Scan for the cell matching the given text and deliver its [X, Y] coordinate at center. 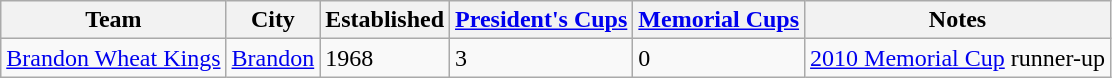
Brandon Wheat Kings [114, 58]
City [273, 20]
Notes [958, 20]
Memorial Cups [719, 20]
2010 Memorial Cup runner-up [958, 58]
0 [719, 58]
Brandon [273, 58]
3 [542, 58]
President's Cups [542, 20]
1968 [385, 58]
Team [114, 20]
Established [385, 20]
